Return the [X, Y] coordinate for the center point of the cell that contains the specified text.  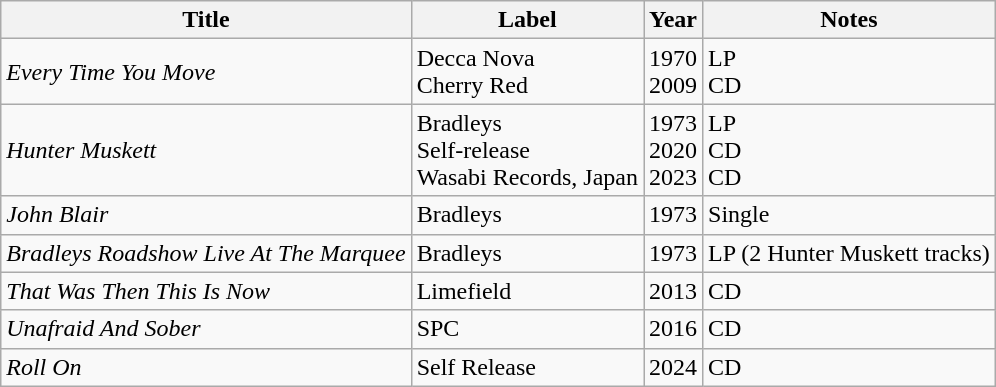
John Blair [206, 215]
LP (2 Hunter Muskett tracks) [850, 253]
19702009 [674, 72]
Self Release [527, 367]
2016 [674, 329]
LPCDCD [850, 150]
BradleysSelf-releaseWasabi Records, Japan [527, 150]
Limefield [527, 291]
Year [674, 20]
Title [206, 20]
Unafraid And Sober [206, 329]
Bradleys Roadshow Live At The Marquee [206, 253]
Roll On [206, 367]
Single [850, 215]
That Was Then This Is Now [206, 291]
Decca NovaCherry Red [527, 72]
SPC [527, 329]
LPCD [850, 72]
Hunter Muskett [206, 150]
Notes [850, 20]
2013 [674, 291]
197320202023 [674, 150]
Label [527, 20]
Every Time You Move [206, 72]
2024 [674, 367]
